Capture the cell that displays the provided text and extract its [x, y] central coordinate. 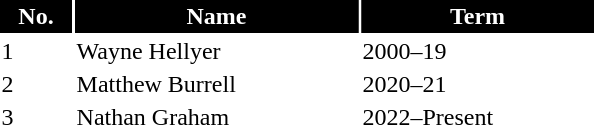
Term [478, 16]
1 [36, 51]
Matthew Burrell [216, 84]
No. [36, 16]
Name [216, 16]
Wayne Hellyer [216, 51]
2020–21 [478, 84]
2000–19 [478, 51]
2 [36, 84]
